Output the [X, Y] coordinate of the center of the cell containing the given text.  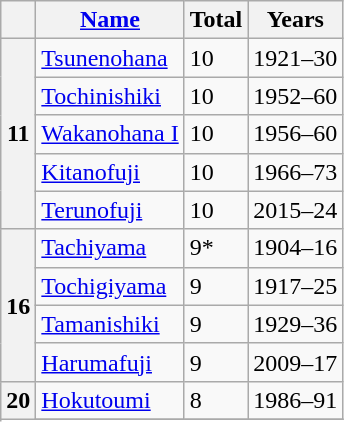
9* [216, 248]
Name [110, 20]
Years [296, 20]
16 [18, 305]
Tamanishiki [110, 324]
2009–17 [296, 362]
Harumafuji [110, 362]
Tochigiyama [110, 286]
1917–25 [296, 286]
Hokutoumi [110, 400]
Wakanohana I [110, 134]
1956–60 [296, 134]
1929–36 [296, 324]
Tachiyama [110, 248]
Tochinishiki [110, 96]
1921–30 [296, 58]
2015–24 [296, 210]
1986–91 [296, 400]
Kitanofuji [110, 172]
1966–73 [296, 172]
Tsunenohana [110, 58]
Total [216, 20]
11 [18, 134]
1952–60 [296, 96]
8 [216, 400]
1904–16 [296, 248]
Terunofuji [110, 210]
20 [18, 400]
